Determine the [x, y] coordinate at the center of the cell enclosing the given text.  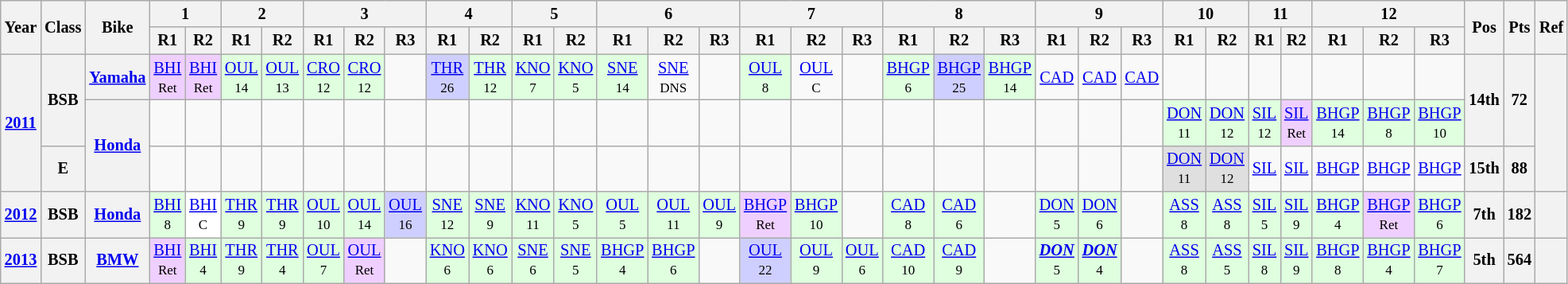
7th [1484, 215]
SNE9 [490, 215]
SILRet [1296, 123]
DON4 [1100, 260]
DON6 [1100, 215]
CAD10 [908, 260]
2012 [21, 215]
SNE5 [575, 260]
BHI4 [203, 260]
2013 [21, 260]
11 [1280, 14]
SIL5 [1264, 215]
THR26 [447, 77]
CAD6 [959, 215]
Yamaha [118, 77]
88 [1520, 169]
OULC [816, 77]
THR4 [283, 260]
THR12 [490, 77]
5 [555, 14]
OULRet [365, 260]
BHIC [203, 215]
4 [469, 14]
14th [1484, 100]
SNE6 [533, 260]
BHGP7 [1439, 260]
E [63, 169]
ASS5 [1227, 260]
Class [63, 27]
12 [1388, 14]
KNO11 [533, 215]
OUL11 [673, 215]
OUL22 [765, 260]
BHI8 [167, 215]
SIL8 [1264, 260]
OUL8 [765, 77]
9 [1099, 14]
Bike [118, 27]
Ref [1551, 27]
BHGP25 [959, 77]
BMW [118, 260]
6 [668, 14]
SNE14 [622, 77]
OUL7 [323, 260]
SNE12 [447, 215]
CAD8 [908, 215]
SIL12 [1264, 123]
10 [1206, 14]
8 [959, 14]
SNEDNS [673, 77]
1 [185, 14]
7 [811, 14]
OUL13 [283, 77]
2 [262, 14]
3 [364, 14]
Year [21, 27]
OUL16 [405, 215]
OUL6 [862, 260]
564 [1520, 260]
2011 [21, 123]
15th [1484, 169]
KNO7 [533, 77]
OUL10 [323, 215]
OUL5 [622, 215]
Pos [1484, 27]
5th [1484, 260]
182 [1520, 215]
Pts [1520, 27]
CAD9 [959, 260]
72 [1520, 100]
